Determine the [x, y] coordinate at the center of the cell enclosing the given text.  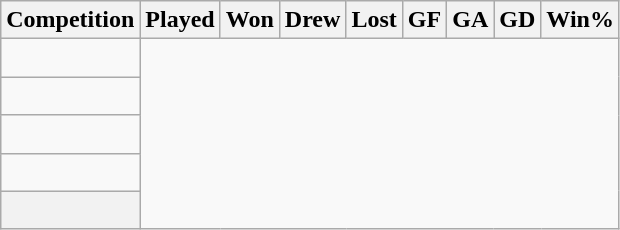
Win% [580, 20]
GF [424, 20]
Won [250, 20]
Lost [374, 20]
Played [180, 20]
GA [470, 20]
Drew [312, 20]
Competition [70, 20]
GD [518, 20]
